Return the [x, y] coordinate for the center point of the cell that contains the specified text.  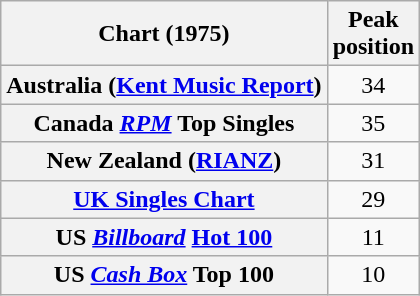
US Billboard Hot 100 [164, 237]
Canada RPM Top Singles [164, 123]
29 [373, 199]
Peakposition [373, 34]
34 [373, 85]
35 [373, 123]
10 [373, 275]
31 [373, 161]
Australia (Kent Music Report) [164, 85]
Chart (1975) [164, 34]
US Cash Box Top 100 [164, 275]
New Zealand (RIANZ) [164, 161]
UK Singles Chart [164, 199]
11 [373, 237]
